Output the (X, Y) coordinate of the center of the cell containing the given text.  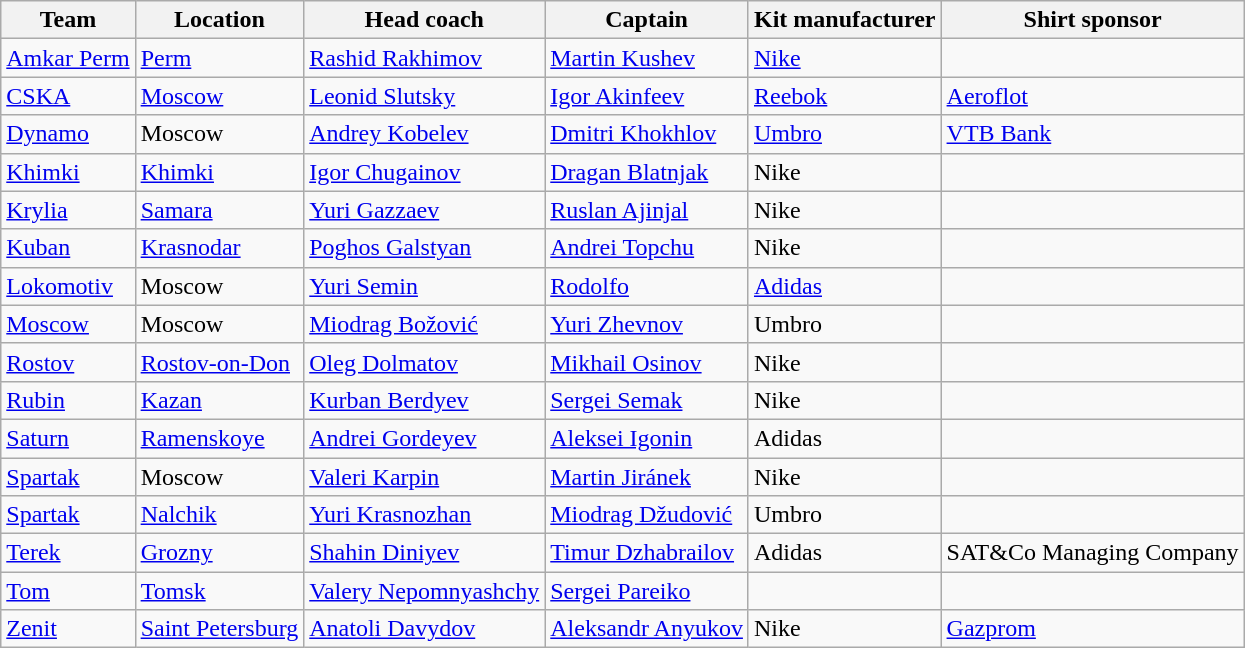
Ruslan Ajinjal (647, 210)
Leonid Slutsky (424, 96)
Rodolfo (647, 286)
Valeri Karpin (424, 477)
Kuban (68, 248)
Dragan Blatnjak (647, 172)
Anatoli Davydov (424, 629)
Krasnodar (220, 248)
Aleksandr Anyukov (647, 629)
Zenit (68, 629)
Nalchik (220, 515)
Yuri Semin (424, 286)
Igor Chugainov (424, 172)
Saturn (68, 438)
Poghos Galstyan (424, 248)
Dmitri Khokhlov (647, 134)
Igor Akinfeev (647, 96)
CSKA (68, 96)
Aleksei Igonin (647, 438)
Andrei Gordeyev (424, 438)
Martin Kushev (647, 58)
Rubin (68, 400)
SAT&Co Managing Company (1092, 553)
Sergei Semak (647, 400)
Rostov (68, 362)
Ramenskoye (220, 438)
Miodrag Džudović (647, 515)
Location (220, 20)
Yuri Krasnozhan (424, 515)
Gazprom (1092, 629)
Reebok (844, 96)
Sergei Pareiko (647, 591)
Shirt sponsor (1092, 20)
Saint Petersburg (220, 629)
Rashid Rakhimov (424, 58)
Andrey Kobelev (424, 134)
Yuri Gazzaev (424, 210)
Valery Nepomnyashchy (424, 591)
Amkar Perm (68, 58)
Perm (220, 58)
Captain (647, 20)
Rostov-on-Don (220, 362)
Kurban Berdyev (424, 400)
Yuri Zhevnov (647, 324)
Andrei Topchu (647, 248)
Shahin Diniyev (424, 553)
Kit manufacturer (844, 20)
Dynamo (68, 134)
Lokomotiv (68, 286)
Grozny (220, 553)
VTB Bank (1092, 134)
Miodrag Božović (424, 324)
Tom (68, 591)
Terek (68, 553)
Timur Dzhabrailov (647, 553)
Mikhail Osinov (647, 362)
Head coach (424, 20)
Krylia (68, 210)
Tomsk (220, 591)
Martin Jiránek (647, 477)
Samara (220, 210)
Oleg Dolmatov (424, 362)
Team (68, 20)
Kazan (220, 400)
Aeroflot (1092, 96)
